Capture the cell that displays the provided text and extract its (x, y) central coordinate. 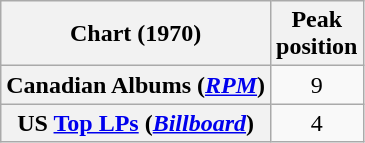
4 (317, 123)
Chart (1970) (136, 34)
US Top LPs (Billboard) (136, 123)
Peakposition (317, 34)
Canadian Albums (RPM) (136, 85)
9 (317, 85)
